Return the (x, y) coordinate for the center point of the cell that contains the specified text.  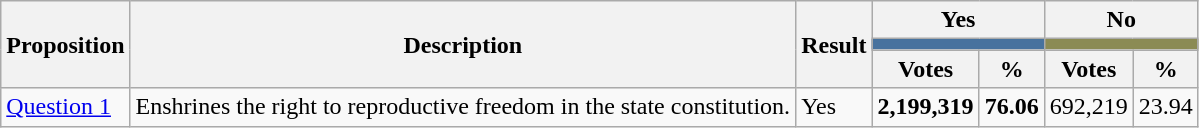
No (1121, 20)
Question 1 (66, 107)
23.94 (1166, 107)
76.06 (1012, 107)
Proposition (66, 44)
692,219 (1088, 107)
Enshrines the right to reproductive freedom in the state constitution. (463, 107)
2,199,319 (926, 107)
Result (834, 44)
Description (463, 44)
